Pinpoint the cell where the given text exists, returning its (X, Y) midpoint coordinate. 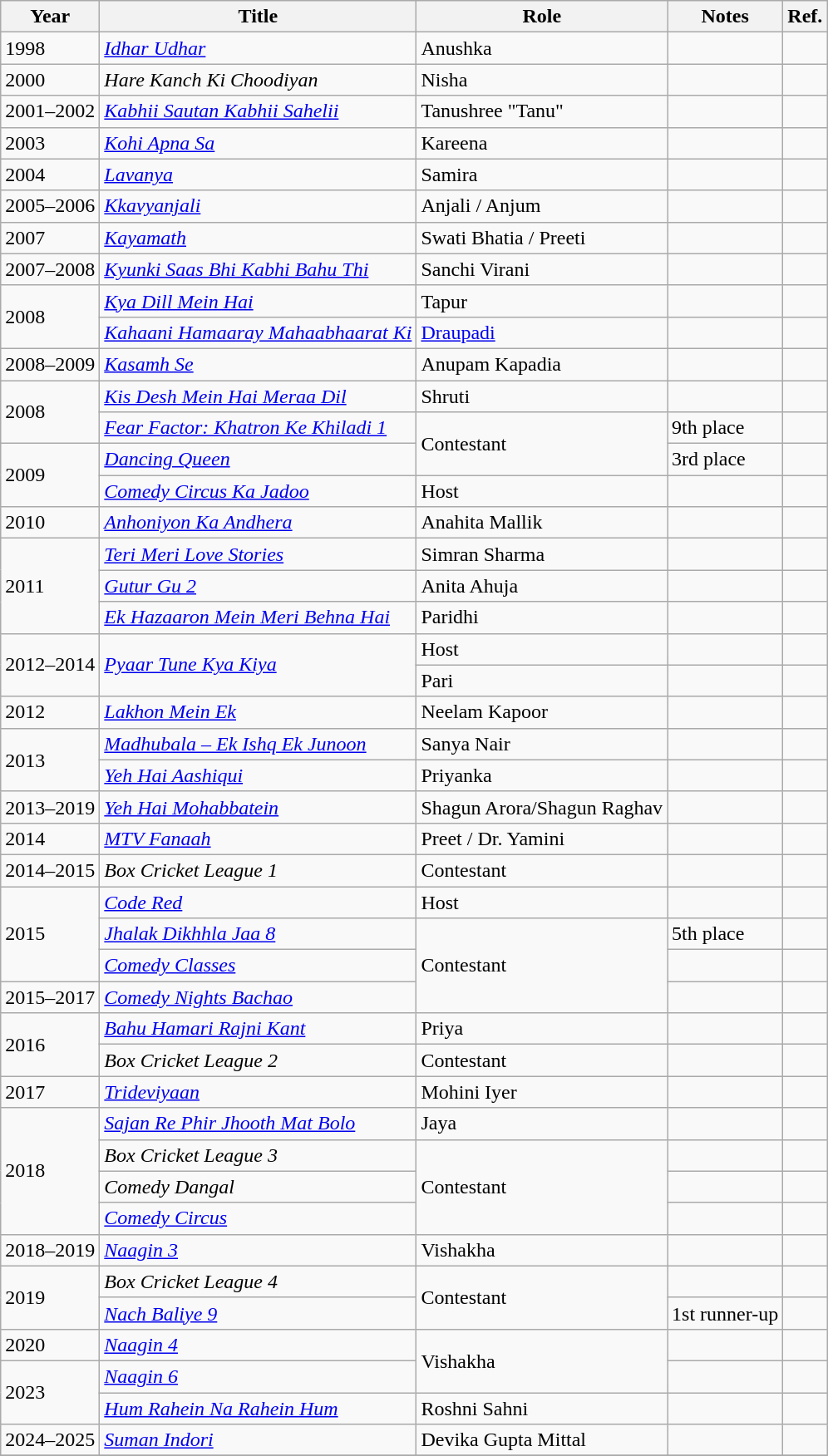
Ref. (805, 17)
Jaya (542, 1124)
Anahita Mallik (542, 523)
Shagun Arora/Shagun Raghav (542, 807)
Kareena (542, 143)
MTV Fanaah (258, 839)
Fear Factor: Khatron Ke Khiladi 1 (258, 428)
Ek Hazaaron Mein Meri Behna Hai (258, 617)
Anushka (542, 48)
Role (542, 17)
Anhoniyon Ka Andhera (258, 523)
2015–2017 (50, 997)
2007–2008 (50, 269)
Anita Ahuja (542, 586)
Anupam Kapadia (542, 364)
Roshni Sahni (542, 1409)
Mohini Iyer (542, 1092)
Swati Bhatia / Preeti (542, 238)
Hum Rahein Na Rahein Hum (258, 1409)
Yeh Hai Aashiqui (258, 775)
Bahu Hamari Rajni Kant (258, 1029)
Simran Sharma (542, 554)
Anjali / Anjum (542, 206)
Shruti (542, 396)
9th place (725, 428)
Paridhi (542, 617)
Comedy Circus Ka Jadoo (258, 491)
2003 (50, 143)
Teri Meri Love Stories (258, 554)
Priya (542, 1029)
Sanchi Virani (542, 269)
2016 (50, 1045)
2012 (50, 712)
Kabhii Sautan Kabhii Sahelii (258, 111)
Dancing Queen (258, 460)
Madhubala – Ek Ishq Ek Junoon (258, 744)
Sajan Re Phir Jhooth Mat Bolo (258, 1124)
Naagin 4 (258, 1345)
2005–2006 (50, 206)
2004 (50, 175)
Comedy Dangal (258, 1187)
Kya Dill Mein Hai (258, 301)
2024–2025 (50, 1440)
Naagin 6 (258, 1376)
Kayamath (258, 238)
Samira (542, 175)
5th place (725, 934)
Box Cricket League 4 (258, 1281)
Comedy Classes (258, 966)
Lavanya (258, 175)
2018–2019 (50, 1250)
Nisha (542, 80)
Preet / Dr. Yamini (542, 839)
Yeh Hai Mohabbatein (258, 807)
Notes (725, 17)
3rd place (725, 460)
2008–2009 (50, 364)
Lakhon Mein Ek (258, 712)
Tapur (542, 301)
Sanya Nair (542, 744)
Kahaani Hamaaray Mahaabhaarat Ki (258, 332)
Box Cricket League 2 (258, 1060)
2000 (50, 80)
2017 (50, 1092)
Kasamh Se (258, 364)
Suman Indori (258, 1440)
2009 (50, 475)
Pari (542, 681)
Comedy Nights Bachao (258, 997)
Kohi Apna Sa (258, 143)
2023 (50, 1392)
Hare Kanch Ki Choodiyan (258, 80)
Naagin 3 (258, 1250)
Title (258, 17)
2020 (50, 1345)
2014–2015 (50, 870)
2007 (50, 238)
2013–2019 (50, 807)
Kkavyanjali (258, 206)
Box Cricket League 3 (258, 1155)
Kis Desh Mein Hai Meraa Dil (258, 396)
Comedy Circus (258, 1218)
1998 (50, 48)
Idhar Udhar (258, 48)
Priyanka (542, 775)
2019 (50, 1297)
Box Cricket League 1 (258, 870)
1st runner-up (725, 1313)
2018 (50, 1171)
Devika Gupta Mittal (542, 1440)
2015 (50, 933)
Draupadi (542, 332)
Pyaar Tune Kya Kiya (258, 665)
Jhalak Dikhhla Jaa 8 (258, 934)
Kyunki Saas Bhi Kabhi Bahu Thi (258, 269)
Code Red (258, 902)
2011 (50, 586)
2014 (50, 839)
Neelam Kapoor (542, 712)
2013 (50, 760)
Trideviyaan (258, 1092)
2010 (50, 523)
Year (50, 17)
2012–2014 (50, 665)
2001–2002 (50, 111)
Gutur Gu 2 (258, 586)
Nach Baliye 9 (258, 1313)
Tanushree "Tanu" (542, 111)
